For the text-containing cell, return its midpoint in (x, y) coordinate format. 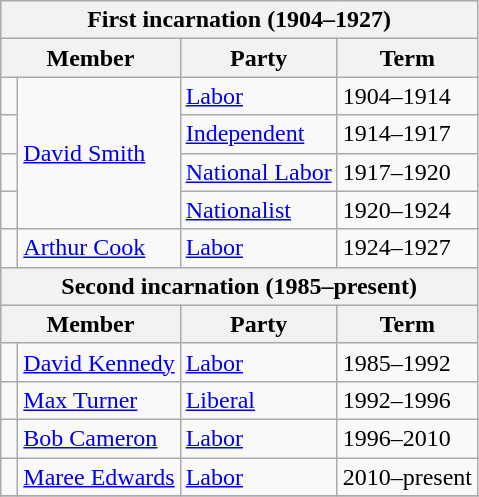
1985–1992 (407, 362)
Nationalist (258, 210)
1904–1914 (407, 96)
Maree Edwards (99, 477)
1924–1927 (407, 248)
2010–present (407, 477)
Max Turner (99, 400)
Bob Cameron (99, 438)
Independent (258, 134)
1996–2010 (407, 438)
1992–1996 (407, 400)
First incarnation (1904–1927) (240, 20)
1920–1924 (407, 210)
Arthur Cook (99, 248)
1917–1920 (407, 172)
David Smith (99, 153)
National Labor (258, 172)
1914–1917 (407, 134)
Liberal (258, 400)
David Kennedy (99, 362)
Second incarnation (1985–present) (240, 286)
